Output the (x, y) coordinate of the center of the cell containing the given text.  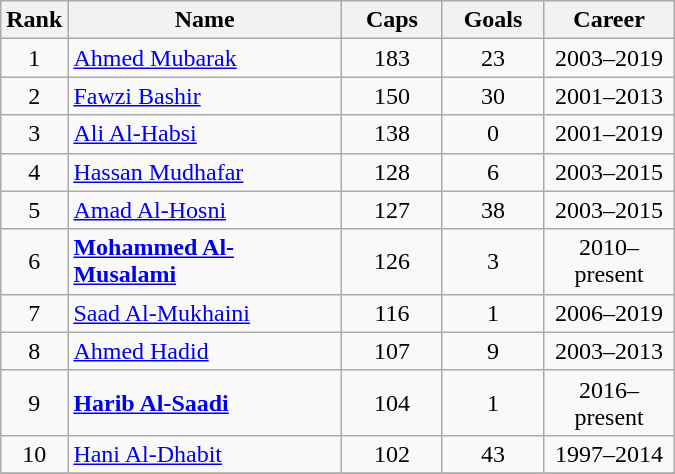
Hassan Mudhafar (205, 172)
Saad Al-Mukhaini (205, 313)
7 (34, 313)
2 (34, 96)
Amad Al-Hosni (205, 210)
150 (392, 96)
Hani Al-Dhabit (205, 454)
Harib Al-Saadi (205, 402)
102 (392, 454)
2003–2013 (610, 351)
2001–2019 (610, 134)
2010–present (610, 262)
38 (492, 210)
Fawzi Bashir (205, 96)
43 (492, 454)
Caps (392, 20)
126 (392, 262)
107 (392, 351)
2016–present (610, 402)
Ahmed Hadid (205, 351)
4 (34, 172)
Ali Al-Habsi (205, 134)
1997–2014 (610, 454)
Ahmed Mubarak (205, 58)
30 (492, 96)
0 (492, 134)
2001–2013 (610, 96)
127 (392, 210)
Mohammed Al-Musalami (205, 262)
104 (392, 402)
Career (610, 20)
10 (34, 454)
8 (34, 351)
183 (392, 58)
23 (492, 58)
Rank (34, 20)
5 (34, 210)
128 (392, 172)
116 (392, 313)
2003–2019 (610, 58)
138 (392, 134)
2006–2019 (610, 313)
Name (205, 20)
Goals (492, 20)
